Return (X, Y) of the center of cell containing provided text 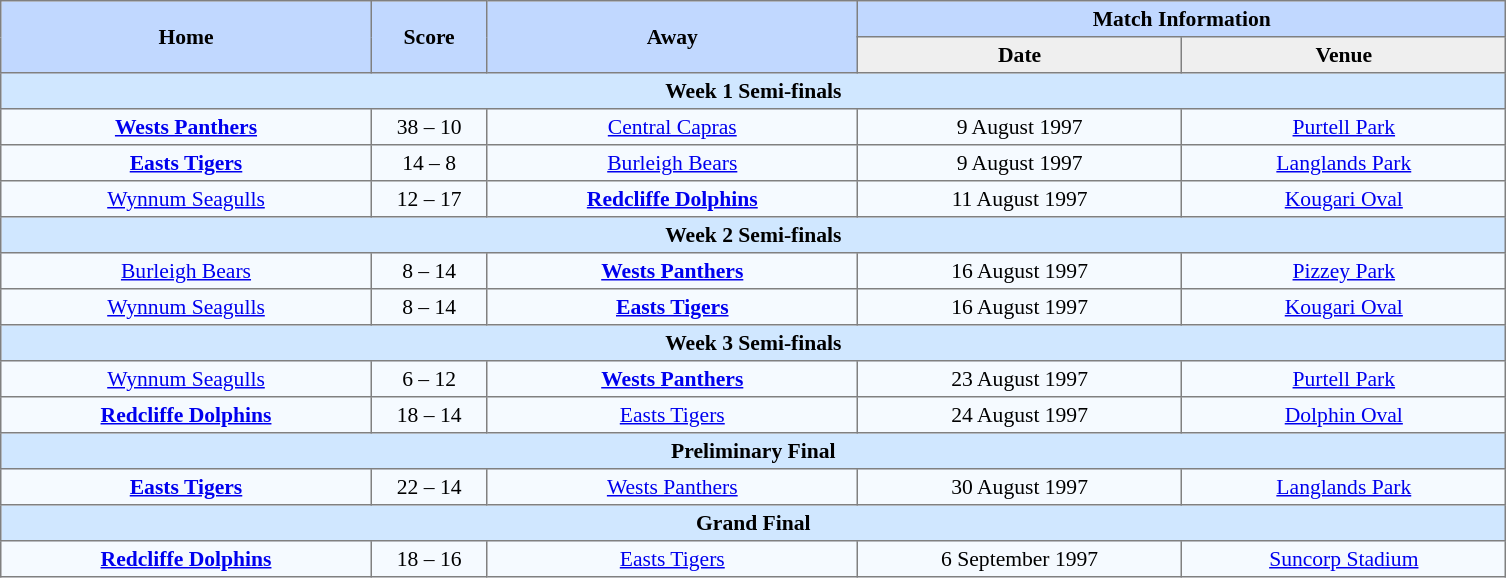
Venue (1344, 55)
Grand Final (754, 523)
Score (429, 37)
Date (1020, 55)
11 August 1997 (1020, 199)
Match Information (1182, 19)
38 – 10 (429, 127)
Home (186, 37)
Preliminary Final (754, 451)
Central Capras (672, 127)
23 August 1997 (1020, 379)
6 – 12 (429, 379)
30 August 1997 (1020, 487)
Dolphin Oval (1344, 415)
18 – 16 (429, 559)
6 September 1997 (1020, 559)
24 August 1997 (1020, 415)
Suncorp Stadium (1344, 559)
Week 1 Semi-finals (754, 91)
Week 3 Semi-finals (754, 343)
12 – 17 (429, 199)
14 – 8 (429, 163)
Pizzey Park (1344, 271)
Away (672, 37)
22 – 14 (429, 487)
18 – 14 (429, 415)
Week 2 Semi-finals (754, 235)
